For the text-containing cell, return its midpoint in [x, y] coordinate format. 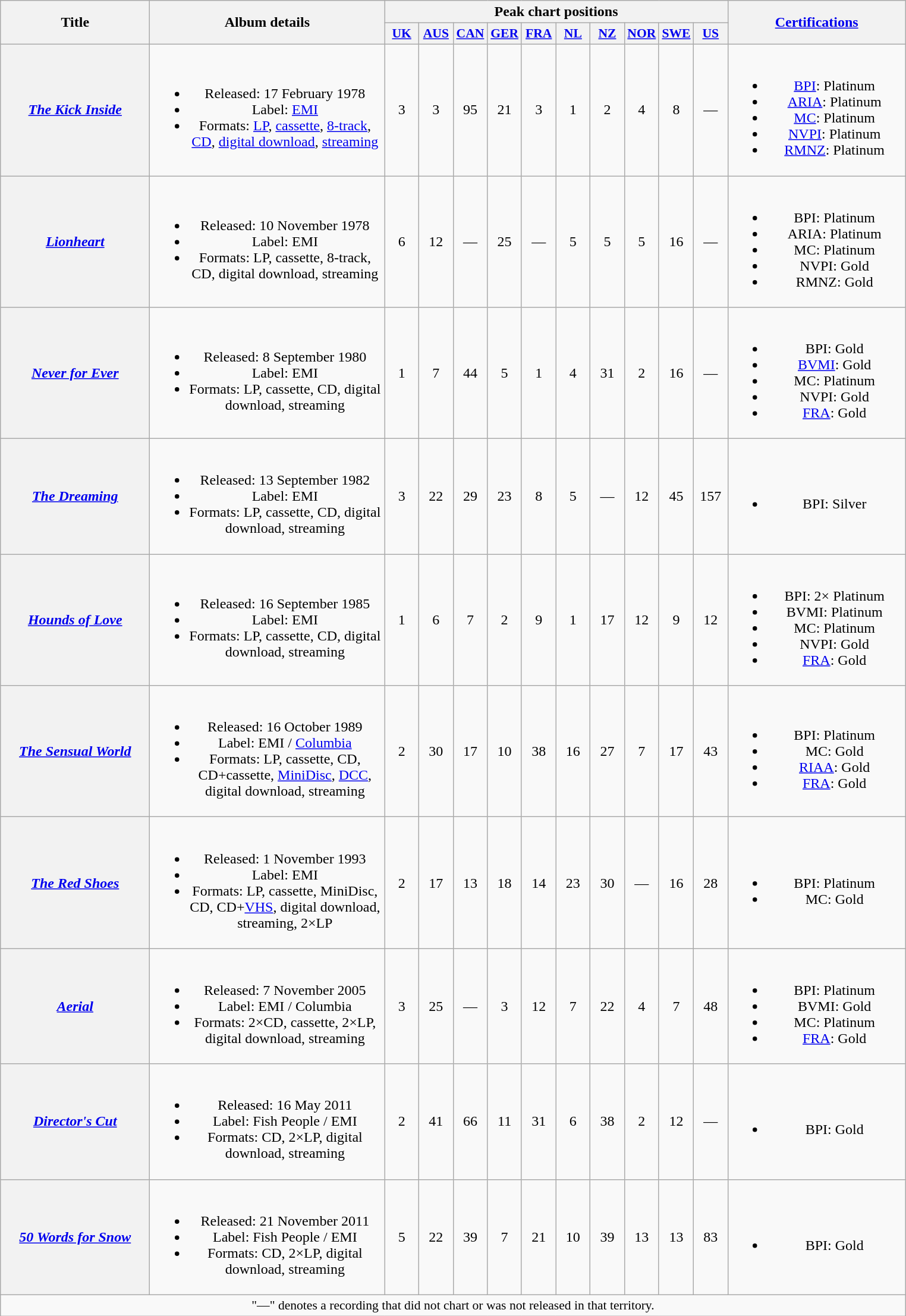
11 [505, 1122]
BPI: GoldBVMI: GoldMC: PlatinumNVPI: GoldFRA: Gold [817, 373]
The Sensual World [75, 752]
44 [470, 373]
Album details [268, 23]
14 [539, 882]
Director's Cut [75, 1122]
SWE [676, 34]
28 [711, 882]
"—" denotes a recording that did not chart or was not released in that territory. [453, 1305]
157 [711, 497]
Peak chart positions [556, 12]
66 [470, 1122]
18 [505, 882]
Lionheart [75, 241]
Released: 16 September 1985Label: EMIFormats: LP, cassette, CD, digital download, streaming [268, 620]
BPI: Silver [817, 497]
UK [402, 34]
Released: 16 May 2011Label: Fish People / EMIFormats: CD, 2×LP, digital download, streaming [268, 1122]
GER [505, 34]
BPI: PlatinumMC: Gold [817, 882]
BPI: PlatinumMC: GoldRIAA: GoldFRA: Gold [817, 752]
27 [608, 752]
Released: 10 November 1978Label: EMIFormats: LP, cassette, 8-track, CD, digital download, streaming [268, 241]
Certifications [817, 23]
41 [436, 1122]
NZ [608, 34]
The Dreaming [75, 497]
48 [711, 1006]
83 [711, 1237]
Released: 13 September 1982Label: EMIFormats: LP, cassette, CD, digital download, streaming [268, 497]
Released: 1 November 1993Label: EMIFormats: LP, cassette, MiniDisc, CD, CD+VHS, digital download, streaming, 2×LP [268, 882]
Released: 16 October 1989Label: EMI / Columbia Formats: LP, cassette, CD, CD+cassette, MiniDisc, DCC, digital download, streaming [268, 752]
Released: 21 November 2011Label: Fish People / EMIFormats: CD, 2×LP, digital download, streaming [268, 1237]
BPI: 2× PlatinumBVMI: PlatinumMC: PlatinumNVPI: GoldFRA: Gold [817, 620]
Title [75, 23]
BPI: PlatinumBVMI: GoldMC: PlatinumFRA: Gold [817, 1006]
BPI: PlatinumARIA: PlatinumMC: PlatinumNVPI: GoldRMNZ: Gold [817, 241]
CAN [470, 34]
NL [573, 34]
Released: 17 February 1978Label: EMIFormats: LP, cassette, 8-track, CD, digital download, streaming [268, 109]
29 [470, 497]
US [711, 34]
Released: 7 November 2005Label: EMI / Columbia Formats: 2×CD, cassette, 2×LP, digital download, streaming [268, 1006]
NOR [641, 34]
95 [470, 109]
Never for Ever [75, 373]
Hounds of Love [75, 620]
FRA [539, 34]
Aerial [75, 1006]
The Kick Inside [75, 109]
45 [676, 497]
50 Words for Snow [75, 1237]
43 [711, 752]
AUS [436, 34]
Released: 8 September 1980Label: EMIFormats: LP, cassette, CD, digital download, streaming [268, 373]
The Red Shoes [75, 882]
BPI: PlatinumARIA: PlatinumMC: PlatinumNVPI: PlatinumRMNZ: Platinum [817, 109]
